Pinpoint the cell where the given text exists, returning its [x, y] midpoint coordinate. 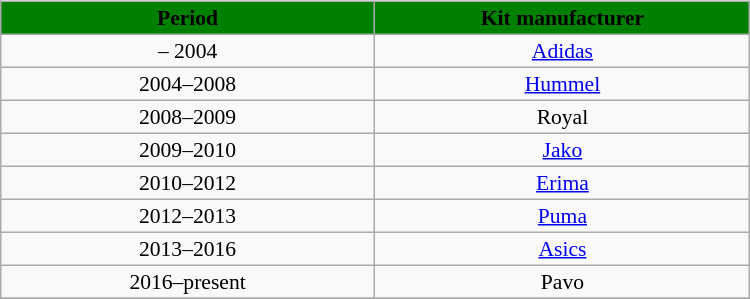
Period [188, 18]
Pavo [562, 282]
Jako [562, 150]
2008–2009 [188, 116]
Royal [562, 116]
Hummel [562, 84]
2009–2010 [188, 150]
2016–present [188, 282]
2013–2016 [188, 248]
Erima [562, 182]
2004–2008 [188, 84]
Asics [562, 248]
Kit manufacturer [562, 18]
2012–2013 [188, 216]
Puma [562, 216]
2010–2012 [188, 182]
– 2004 [188, 50]
Adidas [562, 50]
